Scan for the cell matching the given text and deliver its (x, y) coordinate at center. 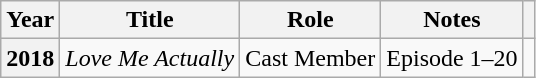
2018 (30, 58)
Love Me Actually (150, 58)
Notes (452, 20)
Cast Member (310, 58)
Role (310, 20)
Title (150, 20)
Episode 1–20 (452, 58)
Year (30, 20)
